Locate the cell with the specified text and output its (x, y) center coordinate. 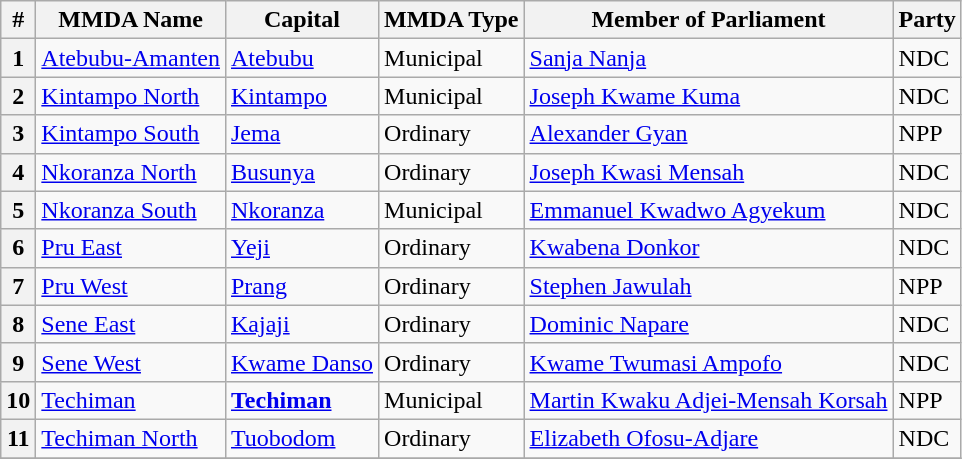
Kwame Danso (302, 362)
Nkoranza South (131, 210)
Busunya (302, 172)
10 (18, 400)
Dominic Napare (708, 324)
9 (18, 362)
Kwame Twumasi Ampofo (708, 362)
Prang (302, 286)
Alexander Gyan (708, 134)
Jema (302, 134)
7 (18, 286)
Nkoranza (302, 210)
Sanja Nanja (708, 58)
Atebubu (302, 58)
Kwabena Donkor (708, 248)
MMDA Type (452, 20)
Capital (302, 20)
Party (927, 20)
6 (18, 248)
Elizabeth Ofosu-Adjare (708, 438)
Kintampo North (131, 96)
Martin Kwaku Adjei-Mensah Korsah (708, 400)
Yeji (302, 248)
2 (18, 96)
Joseph Kwasi Mensah (708, 172)
Nkoranza North (131, 172)
3 (18, 134)
Kajaji (302, 324)
1 (18, 58)
Pru East (131, 248)
Atebubu-Amanten (131, 58)
Techiman North (131, 438)
Emmanuel Kwadwo Agyekum (708, 210)
Kintampo South (131, 134)
MMDA Name (131, 20)
5 (18, 210)
Pru West (131, 286)
8 (18, 324)
Stephen Jawulah (708, 286)
11 (18, 438)
4 (18, 172)
Kintampo (302, 96)
# (18, 20)
Tuobodom (302, 438)
Sene East (131, 324)
Member of Parliament (708, 20)
Joseph Kwame Kuma (708, 96)
Sene West (131, 362)
